Provide the (X, Y) coordinate of the cell's center where the given text is located.  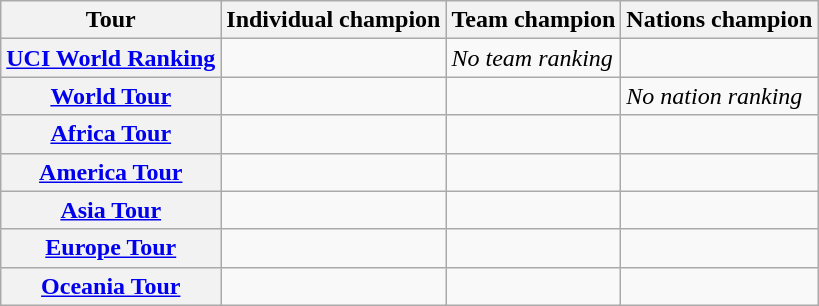
Europe Tour (111, 248)
Asia Tour (111, 210)
Team champion (534, 20)
Tour (111, 20)
Oceania Tour (111, 286)
UCI World Ranking (111, 58)
Africa Tour (111, 134)
World Tour (111, 96)
No team ranking (534, 58)
Nations champion (720, 20)
Individual champion (334, 20)
No nation ranking (720, 96)
America Tour (111, 172)
